Identify which cell holds the provided text, then report its (x, y) central coordinate. 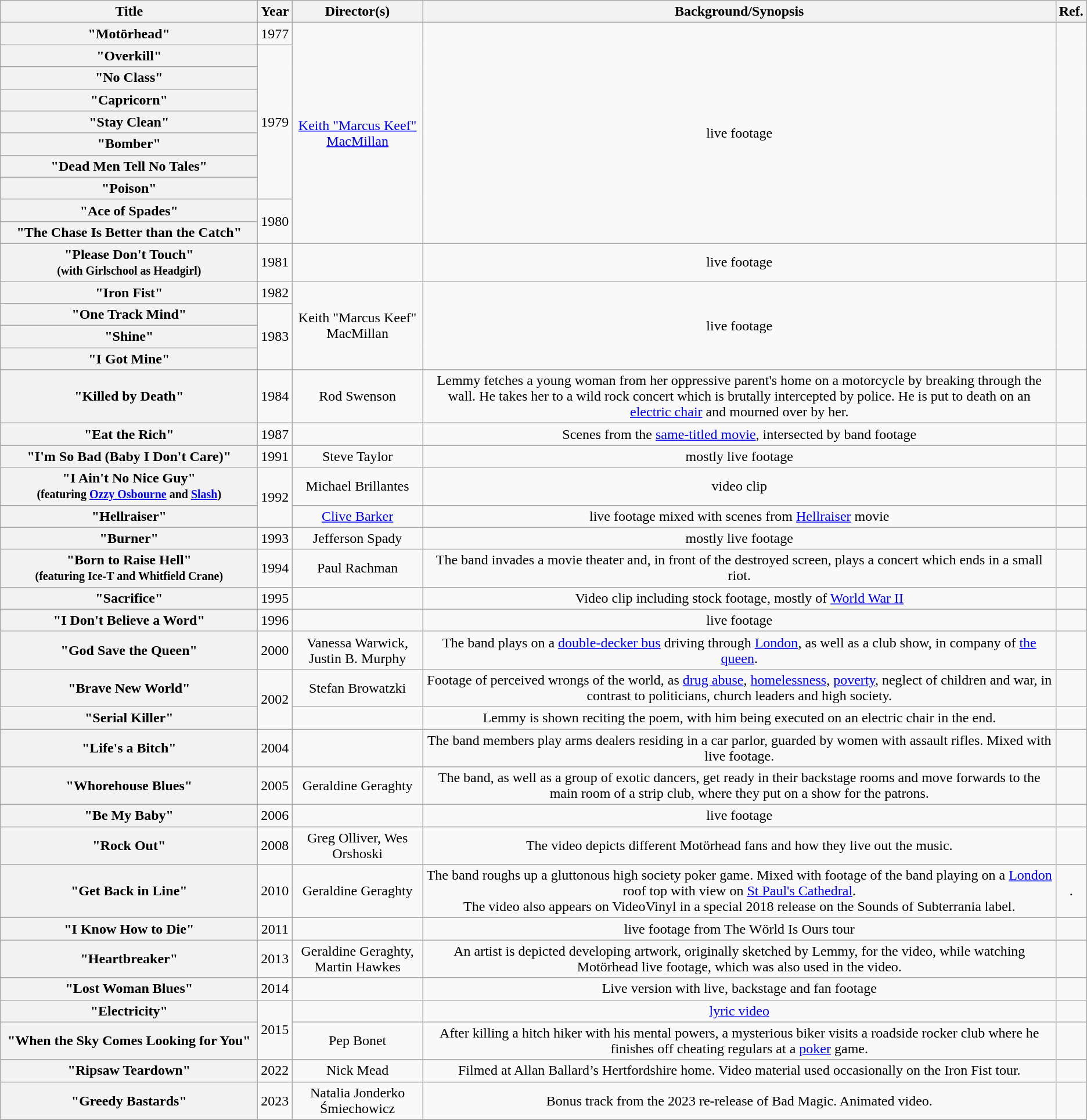
"The Chase Is Better than the Catch" (129, 232)
1981 (275, 262)
2010 (275, 891)
Filmed at Allan Ballard’s Hertfordshire home. Video material used occasionally on the Iron Fist tour. (739, 1071)
Live version with live, backstage and fan footage (739, 989)
"Hellraiser" (129, 516)
"God Save the Queen" (129, 650)
2006 (275, 816)
"Burner" (129, 538)
video clip (739, 487)
"Be My Baby" (129, 816)
2022 (275, 1071)
"Rock Out" (129, 845)
"I Don't Believe a Word" (129, 620)
"Iron Fist" (129, 292)
Paul Rachman (358, 568)
The band invades a movie theater and, in front of the destroyed screen, plays a concert which ends in a small riot. (739, 568)
"I Got Mine" (129, 359)
Steve Taylor (358, 456)
"Heartbreaker" (129, 959)
Pep Bonet (358, 1040)
"Overkill" (129, 56)
2008 (275, 845)
2015 (275, 1030)
. (1071, 891)
"Killed by Death" (129, 397)
1991 (275, 456)
"I Know How to Die" (129, 929)
live footage mixed with scenes from Hellraiser movie (739, 516)
Rod Swenson (358, 397)
Title (129, 12)
The band plays on a double-decker bus driving through London, as well as a club show, in company of the queen. (739, 650)
"Serial Killer" (129, 718)
"Brave New World" (129, 687)
2023 (275, 1101)
1983 (275, 337)
"Ripsaw Teardown" (129, 1071)
2014 (275, 989)
"No Class" (129, 78)
Nick Mead (358, 1071)
Clive Barker (358, 516)
Michael Brillantes (358, 487)
Director(s) (358, 12)
"Life's a Bitch" (129, 748)
1980 (275, 221)
"One Track Mind" (129, 315)
Vanessa Warwick, Justin B. Murphy (358, 650)
"Capricorn" (129, 100)
"Sacrifice" (129, 598)
1993 (275, 538)
Scenes from the same-titled movie, intersected by band footage (739, 434)
"I'm So Bad (Baby I Don't Care)" (129, 456)
Bonus track from the 2023 re-release of Bad Magic. Animated video. (739, 1101)
Year (275, 12)
Natalia Jonderko Śmiechowicz (358, 1101)
1982 (275, 292)
"Born to Raise Hell"(featuring Ice-T and Whitfield Crane) (129, 568)
"Whorehouse Blues" (129, 786)
Geraldine Geraghty, Martin Hawkes (358, 959)
"When the Sky Comes Looking for You" (129, 1040)
"Stay Clean" (129, 122)
Stefan Browatzki (358, 687)
2005 (275, 786)
1984 (275, 397)
lyric video (739, 1011)
2004 (275, 748)
Background/Synopsis (739, 12)
Lemmy is shown reciting the poem, with him being executed on an electric chair in the end. (739, 718)
The band members play arms dealers residing in a car parlor, guarded by women with assault rifles. Mixed with live footage. (739, 748)
"Poison" (129, 188)
"Lost Woman Blues" (129, 989)
1992 (275, 497)
live footage from The Wörld Is Ours tour (739, 929)
"Dead Men Tell No Tales" (129, 166)
2000 (275, 650)
1995 (275, 598)
"Ace of Spades" (129, 210)
Greg Olliver, Wes Orshoski (358, 845)
1977 (275, 34)
Ref. (1071, 12)
1996 (275, 620)
The video depicts different Motörhead fans and how they live out the music. (739, 845)
"Eat the Rich" (129, 434)
Video clip including stock footage, mostly of World War II (739, 598)
Jefferson Spady (358, 538)
"Motörhead" (129, 34)
2011 (275, 929)
2013 (275, 959)
"Shine" (129, 337)
"Bomber" (129, 144)
"Please Don't Touch"(with Girlschool as Headgirl) (129, 262)
"Greedy Bastards" (129, 1101)
1979 (275, 122)
1994 (275, 568)
1987 (275, 434)
"Electricity" (129, 1011)
"I Ain't No Nice Guy"(featuring Ozzy Osbourne and Slash) (129, 487)
"Get Back in Line" (129, 891)
2002 (275, 699)
